For the text-containing cell, return its midpoint in (x, y) coordinate format. 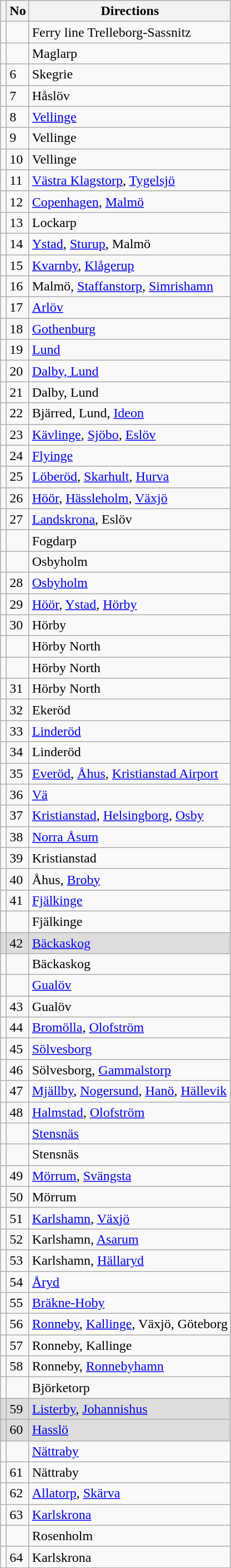
43 (18, 1007)
Arlöv (130, 308)
Rosenholm (130, 1536)
13 (18, 223)
15 (18, 265)
35 (18, 773)
18 (18, 329)
Karlshamn, Hällaryd (130, 1260)
11 (18, 180)
Sölvesborg (130, 1049)
Landskrona, Eslöv (130, 519)
60 (18, 1430)
Halmstad, Olofström (130, 1112)
64 (18, 1557)
7 (18, 96)
Ronneby, Kallinge (130, 1345)
58 (18, 1367)
36 (18, 795)
Gothenburg (130, 329)
Håslöv (130, 96)
Allatorp, Skärva (130, 1493)
Bjärred, Lund, Ideon (130, 413)
14 (18, 244)
Bromölla, Olofström (130, 1028)
57 (18, 1345)
26 (18, 498)
Lund (130, 350)
38 (18, 837)
61 (18, 1472)
28 (18, 583)
47 (18, 1091)
21 (18, 392)
Karlshamn, Asarum (130, 1239)
Malmö, Staffanstorp, Simrishamn (130, 287)
Kristianstad (130, 858)
45 (18, 1049)
63 (18, 1515)
Åryd (130, 1281)
25 (18, 477)
23 (18, 435)
12 (18, 201)
Ystad, Sturup, Malmö (130, 244)
32 (18, 710)
24 (18, 456)
Vä (130, 795)
54 (18, 1281)
8 (18, 117)
Skegrie (130, 75)
Kävlinge, Sjöbo, Eslöv (130, 435)
29 (18, 604)
48 (18, 1112)
Mjällby, Nogersund, Hanö, Hällevik (130, 1091)
Ronneby, Kallinge, Växjö, Göteborg (130, 1324)
Västra Klagstorp, Tygelsjö (130, 180)
17 (18, 308)
19 (18, 350)
Hasslö (130, 1430)
Björketorp (130, 1388)
Copenhagen, Malmö (130, 201)
41 (18, 900)
Karlshamn, Växjö (130, 1218)
Everöd, Åhus, Kristianstad Airport (130, 773)
44 (18, 1028)
Kvarnby, Klågerup (130, 265)
30 (18, 625)
46 (18, 1070)
56 (18, 1324)
Bräkne-Hoby (130, 1303)
55 (18, 1303)
Ekeröd (130, 710)
59 (18, 1409)
Löberöd, Skarhult, Hurva (130, 477)
Mörrum, Svängsta (130, 1176)
6 (18, 75)
16 (18, 287)
20 (18, 371)
9 (18, 138)
42 (18, 943)
33 (18, 731)
37 (18, 816)
Fogdarp (130, 540)
34 (18, 752)
No (18, 11)
Hörby (130, 625)
Ferry line Trelleborg-Sassnitz (130, 32)
Höör, Ystad, Hörby (130, 604)
62 (18, 1493)
52 (18, 1239)
Mörrum (130, 1197)
22 (18, 413)
40 (18, 879)
31 (18, 689)
50 (18, 1197)
Lockarp (130, 223)
Sölvesborg, Gammalstorp (130, 1070)
27 (18, 519)
53 (18, 1260)
Ronneby, Ronnebyhamn (130, 1367)
Directions (130, 11)
Höör, Hässleholm, Växjö (130, 498)
49 (18, 1176)
Maglarp (130, 53)
Åhus, Broby (130, 879)
10 (18, 159)
Listerby, Johannishus (130, 1409)
51 (18, 1218)
Kristianstad, Helsingborg, Osby (130, 816)
Flyinge (130, 456)
Norra Åsum (130, 837)
39 (18, 858)
